From the cell containing the given text, extract its center point as [x, y] coordinate. 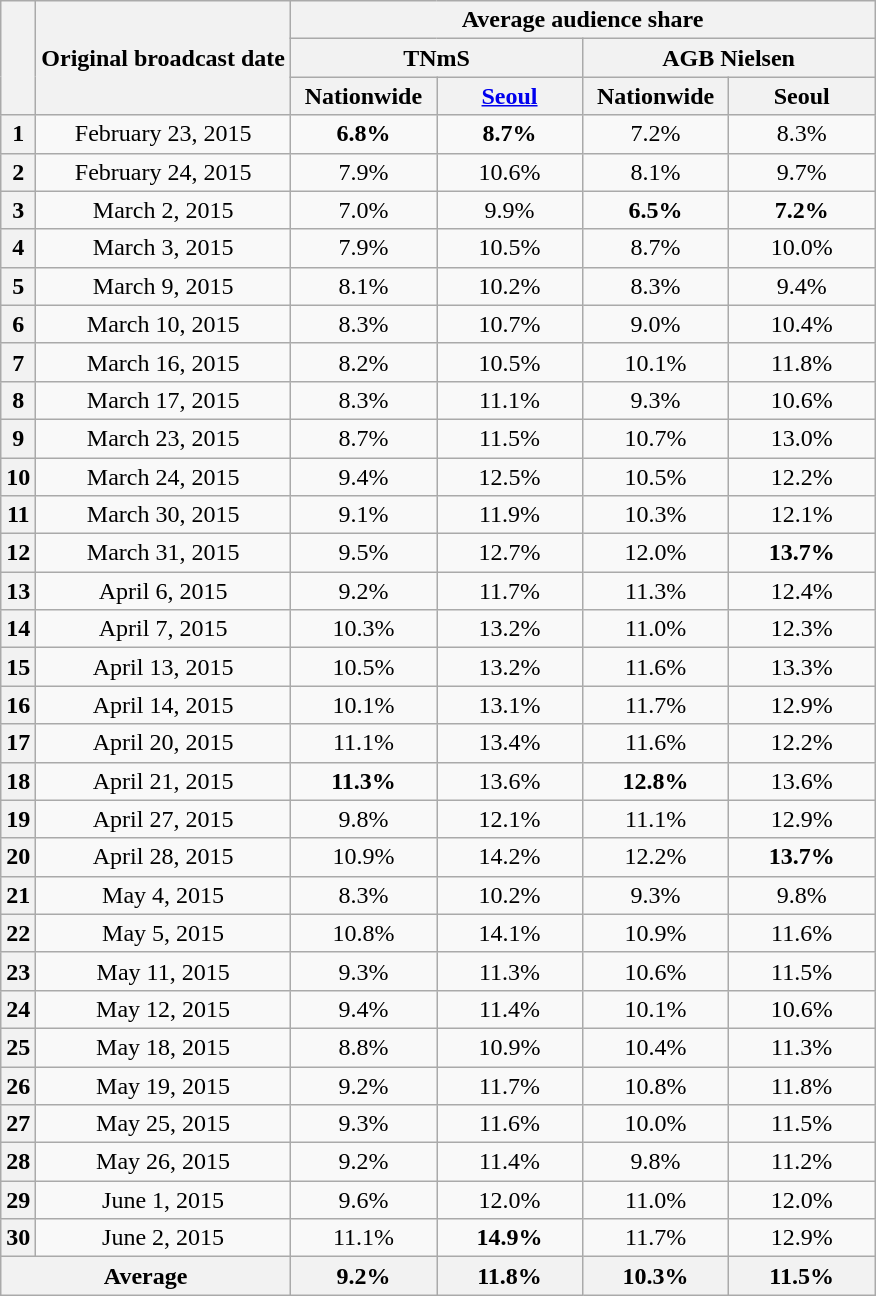
6.5% [656, 210]
27 [18, 1124]
13 [18, 591]
April 21, 2015 [164, 781]
March 16, 2015 [164, 362]
Original broadcast date [164, 58]
11.2% [802, 1162]
March 24, 2015 [164, 477]
May 11, 2015 [164, 971]
8 [18, 400]
18 [18, 781]
1 [18, 134]
February 24, 2015 [164, 172]
May 25, 2015 [164, 1124]
14 [18, 629]
9.7% [802, 172]
March 3, 2015 [164, 248]
19 [18, 819]
Average [146, 1276]
TNmS [436, 58]
12.8% [656, 781]
16 [18, 705]
May 19, 2015 [164, 1085]
21 [18, 895]
17 [18, 743]
June 2, 2015 [164, 1238]
March 30, 2015 [164, 515]
6.8% [363, 134]
12.3% [802, 629]
April 13, 2015 [164, 667]
13.3% [802, 667]
6 [18, 324]
12.4% [802, 591]
26 [18, 1085]
14.2% [509, 857]
13.1% [509, 705]
20 [18, 857]
May 12, 2015 [164, 1009]
April 6, 2015 [164, 591]
3 [18, 210]
May 4, 2015 [164, 895]
10 [18, 477]
22 [18, 933]
April 27, 2015 [164, 819]
13.4% [509, 743]
5 [18, 286]
2 [18, 172]
13.0% [802, 438]
9.0% [656, 324]
7.0% [363, 210]
May 5, 2015 [164, 933]
9.1% [363, 515]
April 20, 2015 [164, 743]
9.5% [363, 553]
March 2, 2015 [164, 210]
8.2% [363, 362]
March 17, 2015 [164, 400]
29 [18, 1200]
23 [18, 971]
May 18, 2015 [164, 1047]
April 14, 2015 [164, 705]
11.9% [509, 515]
14.9% [509, 1238]
8.8% [363, 1047]
Average audience share [582, 20]
March 31, 2015 [164, 553]
28 [18, 1162]
March 23, 2015 [164, 438]
24 [18, 1009]
14.1% [509, 933]
9 [18, 438]
12.7% [509, 553]
May 26, 2015 [164, 1162]
12 [18, 553]
AGB Nielsen [729, 58]
25 [18, 1047]
7 [18, 362]
April 28, 2015 [164, 857]
11 [18, 515]
9.9% [509, 210]
March 9, 2015 [164, 286]
June 1, 2015 [164, 1200]
4 [18, 248]
12.5% [509, 477]
9.6% [363, 1200]
March 10, 2015 [164, 324]
15 [18, 667]
February 23, 2015 [164, 134]
30 [18, 1238]
April 7, 2015 [164, 629]
